Provide the (X, Y) coordinate of the cell's center where the given text is located.  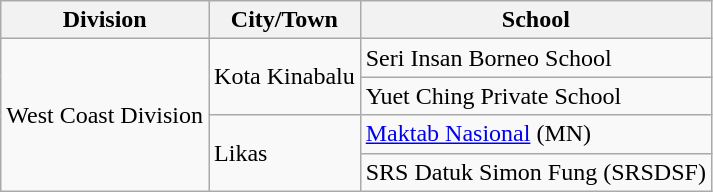
Kota Kinabalu (285, 77)
Maktab Nasional (MN) (536, 134)
SRS Datuk Simon Fung (SRSDSF) (536, 172)
School (536, 20)
Division (105, 20)
Likas (285, 153)
City/Town (285, 20)
Seri Insan Borneo School (536, 58)
Yuet Ching Private School (536, 96)
West Coast Division (105, 115)
